Locate the cell with the specified text and output its (X, Y) center coordinate. 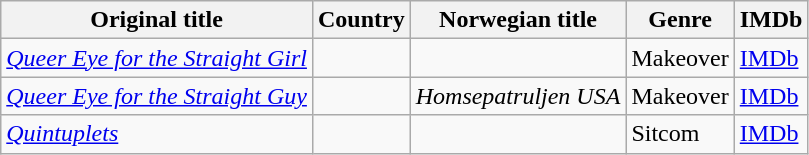
Norwegian title (518, 20)
Country (361, 20)
Homsepatruljen USA (518, 96)
Queer Eye for the Straight Girl (157, 58)
Quintuplets (157, 134)
Genre (680, 20)
Sitcom (680, 134)
Queer Eye for the Straight Guy (157, 96)
Original title (157, 20)
